Detect which cell encompasses the target text, then output its (X, Y) center coordinate. 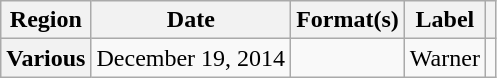
Warner (444, 58)
Date (191, 20)
Various (46, 58)
Format(s) (348, 20)
December 19, 2014 (191, 58)
Region (46, 20)
Label (444, 20)
